Provide the [x, y] coordinate of the cell's center where the given text is located.  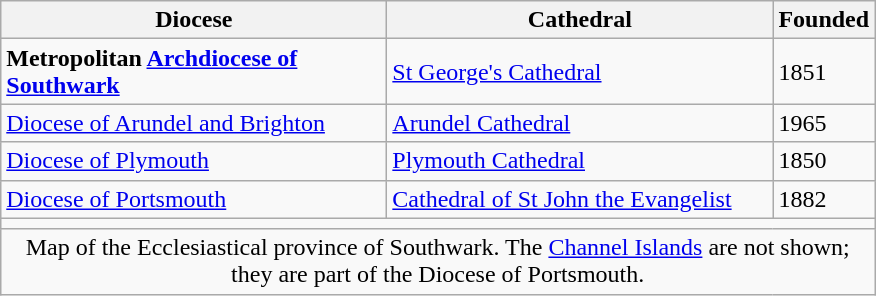
1850 [824, 161]
Map of the Ecclesiastical province of Southwark. The Channel Islands are not shown; they are part of the Diocese of Portsmouth. [438, 262]
1882 [824, 199]
Arundel Cathedral [580, 123]
Diocese of Portsmouth [194, 199]
1851 [824, 72]
Diocese of Arundel and Brighton [194, 123]
Plymouth Cathedral [580, 161]
Metropolitan Archdiocese of Southwark [194, 72]
Cathedral [580, 20]
Cathedral of St John the Evangelist [580, 199]
Founded [824, 20]
Diocese [194, 20]
Diocese of Plymouth [194, 161]
St George's Cathedral [580, 72]
1965 [824, 123]
